Capture the cell that displays the provided text and extract its (x, y) central coordinate. 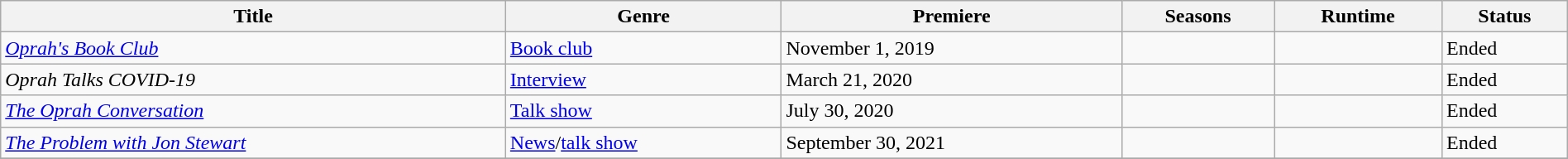
Status (1504, 17)
September 30, 2021 (952, 142)
The Oprah Conversation (253, 111)
Oprah's Book Club (253, 48)
Talk show (643, 111)
March 21, 2020 (952, 79)
Book club (643, 48)
Runtime (1358, 17)
November 1, 2019 (952, 48)
July 30, 2020 (952, 111)
Oprah Talks COVID-19 (253, 79)
The Problem with Jon Stewart (253, 142)
Seasons (1198, 17)
Genre (643, 17)
Title (253, 17)
News/talk show (643, 142)
Interview (643, 79)
Premiere (952, 17)
